Capture the cell that displays the provided text and extract its (x, y) central coordinate. 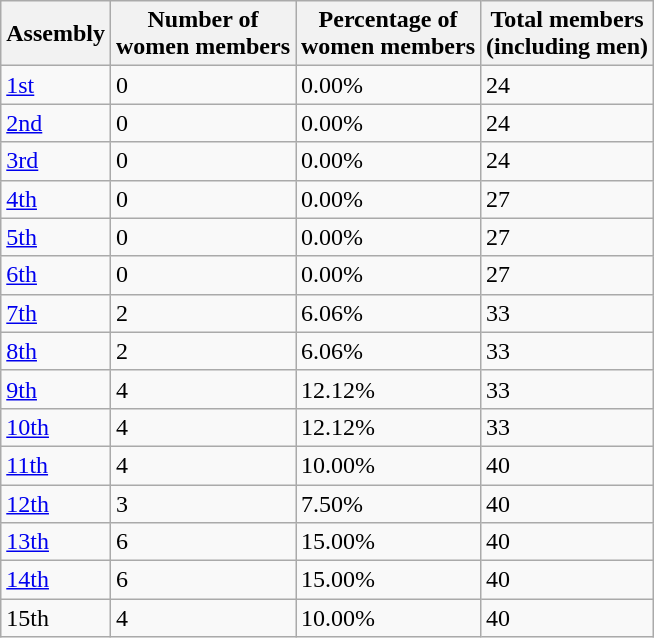
9th (56, 389)
8th (56, 351)
12th (56, 503)
4th (56, 199)
7.50% (388, 503)
3 (202, 503)
Assembly (56, 34)
15th (56, 618)
Number ofwomen members (202, 34)
6th (56, 275)
14th (56, 580)
5th (56, 237)
13th (56, 542)
3rd (56, 161)
1st (56, 85)
10th (56, 427)
Total members(including men) (568, 34)
2nd (56, 123)
11th (56, 465)
7th (56, 313)
Percentage ofwomen members (388, 34)
